Pinpoint the cell where the given text exists, returning its [X, Y] midpoint coordinate. 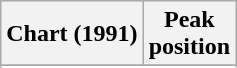
Peakposition [189, 34]
Chart (1991) [72, 34]
